Return the [x, y] coordinate for the center point of the cell that contains the specified text.  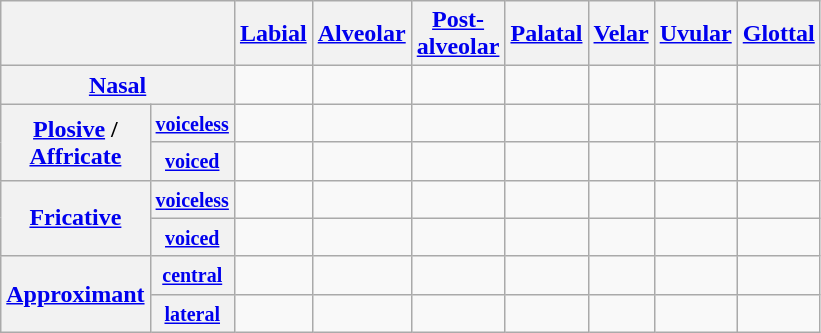
Approximant [76, 294]
lateral [192, 313]
Velar [621, 34]
Glottal [778, 34]
Palatal [546, 34]
Labial [273, 34]
Alveolar [362, 34]
Uvular [696, 34]
Post-alveolar [458, 34]
Fricative [76, 218]
Plosive /Affricate [76, 142]
Nasal [118, 85]
central [192, 275]
